Capture the cell that displays the provided text and extract its (x, y) central coordinate. 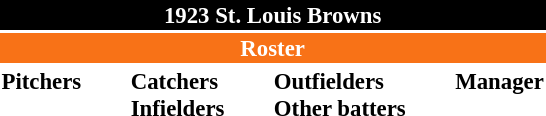
Roster (272, 48)
1923 St. Louis Browns (272, 15)
